Pinpoint the cell where the given text exists, returning its (x, y) midpoint coordinate. 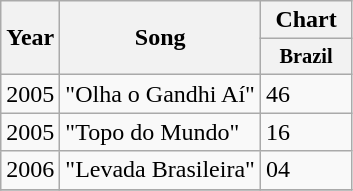
46 (306, 94)
Year (30, 38)
2006 (30, 170)
"Levada Brasileira" (160, 170)
Song (160, 38)
"Olha o Gandhi Aí" (160, 94)
16 (306, 132)
"Topo do Mundo" (160, 132)
04 (306, 170)
Chart (306, 20)
Brazil (306, 57)
